Search for the cell housing the specified text and yield its [x, y] center coordinate. 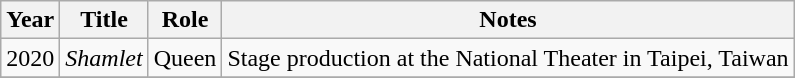
Year [30, 20]
Role [185, 20]
Queen [185, 58]
Stage production at the National Theater in Taipei, Taiwan [508, 58]
Title [104, 20]
Notes [508, 20]
Shamlet [104, 58]
2020 [30, 58]
